For the text-containing cell, return its midpoint in [x, y] coordinate format. 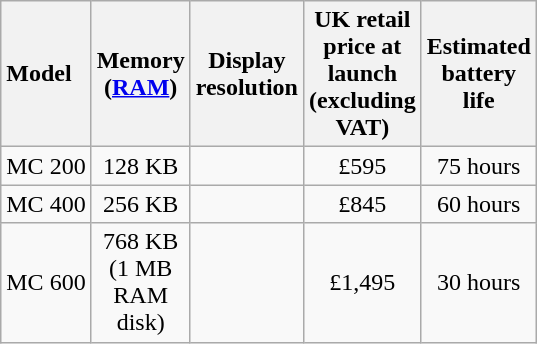
MC 400 [46, 204]
£1,495 [362, 282]
60 hours [478, 204]
128 KB [140, 166]
75 hours [478, 166]
£845 [362, 204]
256 KB [140, 204]
768 KB (1 MB RAM disk) [140, 282]
Model [46, 74]
30 hours [478, 282]
MC 600 [46, 282]
Memory (RAM) [140, 74]
Estimated battery life [478, 74]
Display resolution [246, 74]
MC 200 [46, 166]
UK retail price at launch (excluding VAT) [362, 74]
£595 [362, 166]
